Extract the [x, y] coordinate from the center of the cell holding the provided text.  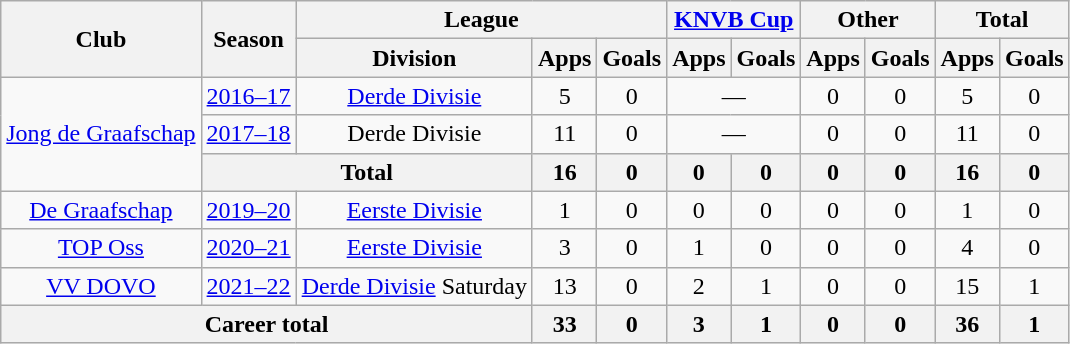
Derde Divisie Saturday [414, 286]
4 [967, 248]
2021–22 [248, 286]
2019–20 [248, 210]
Season [248, 39]
15 [967, 286]
Jong de Graafschap [101, 134]
Other [868, 20]
36 [967, 324]
Club [101, 39]
KNVB Cup [734, 20]
2016–17 [248, 96]
2 [699, 286]
VV DOVO [101, 286]
League [482, 20]
33 [564, 324]
2020–21 [248, 248]
De Graafschap [101, 210]
TOP Oss [101, 248]
13 [564, 286]
2017–18 [248, 134]
Career total [267, 324]
Division [414, 58]
